Pinpoint the cell where the given text exists, returning its [x, y] midpoint coordinate. 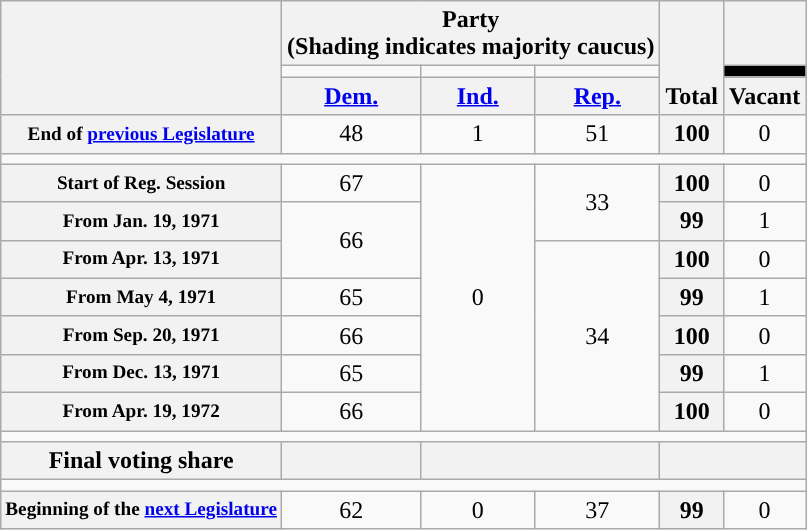
Rep. [598, 96]
From May 4, 1971 [142, 297]
From Dec. 13, 1971 [142, 373]
Ind. [478, 96]
End of previous Legislature [142, 134]
34 [598, 335]
Final voting share [142, 461]
Start of Reg. Session [142, 183]
33 [598, 202]
48 [352, 134]
Dem. [352, 96]
51 [598, 134]
62 [352, 510]
From Jan. 19, 1971 [142, 221]
Total [692, 58]
From Apr. 19, 1972 [142, 411]
From Apr. 13, 1971 [142, 259]
Beginning of the next Legislature [142, 510]
Vacant [764, 96]
Party (Shading indicates majority caucus) [471, 34]
From Sep. 20, 1971 [142, 335]
67 [352, 183]
37 [598, 510]
